Find where the given text appears and provide that cell's center as [x, y] coordinate. 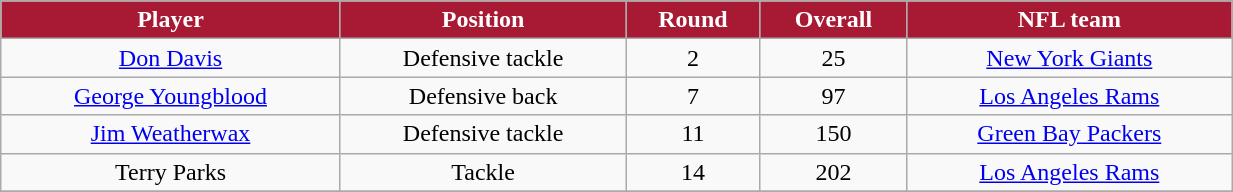
97 [834, 96]
Don Davis [171, 58]
150 [834, 134]
Terry Parks [171, 172]
202 [834, 172]
Defensive back [483, 96]
25 [834, 58]
New York Giants [1070, 58]
7 [693, 96]
Tackle [483, 172]
George Youngblood [171, 96]
Jim Weatherwax [171, 134]
14 [693, 172]
2 [693, 58]
11 [693, 134]
NFL team [1070, 20]
Overall [834, 20]
Position [483, 20]
Round [693, 20]
Green Bay Packers [1070, 134]
Player [171, 20]
